From the cell containing the given text, extract its center point as (X, Y) coordinate. 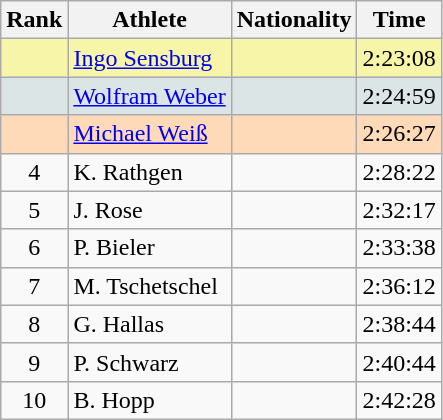
Nationality (294, 20)
2:24:59 (399, 96)
2:28:22 (399, 172)
Rank (34, 20)
Michael Weiß (150, 134)
2:42:28 (399, 400)
9 (34, 362)
M. Tschetschel (150, 286)
2:33:38 (399, 248)
2:32:17 (399, 210)
2:36:12 (399, 286)
P. Schwarz (150, 362)
P. Bieler (150, 248)
10 (34, 400)
6 (34, 248)
G. Hallas (150, 324)
2:23:08 (399, 58)
5 (34, 210)
K. Rathgen (150, 172)
7 (34, 286)
Ingo Sensburg (150, 58)
2:38:44 (399, 324)
Time (399, 20)
2:26:27 (399, 134)
4 (34, 172)
Wolfram Weber (150, 96)
8 (34, 324)
B. Hopp (150, 400)
J. Rose (150, 210)
2:40:44 (399, 362)
Athlete (150, 20)
